Identify which cell holds the provided text, then report its (X, Y) central coordinate. 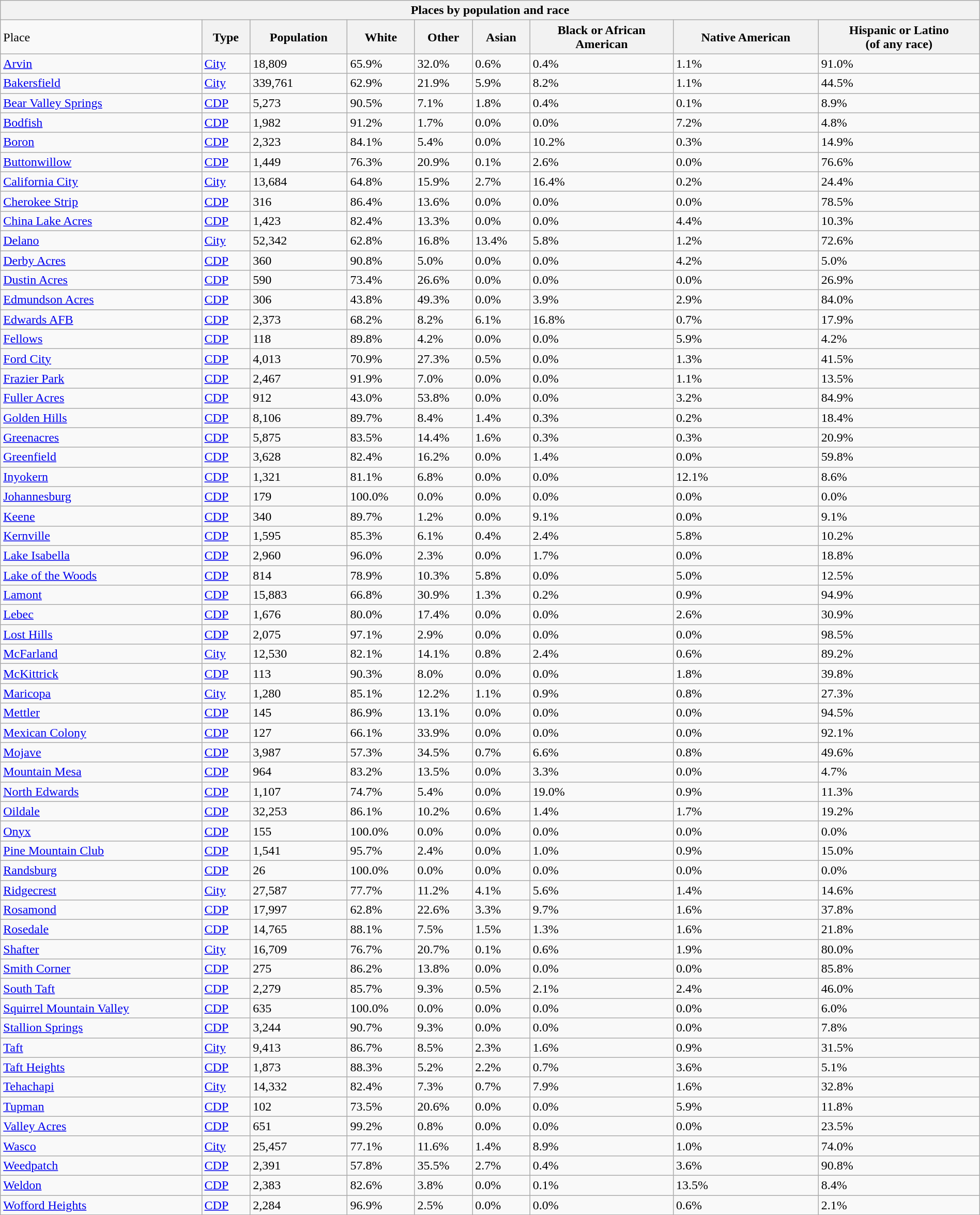
9.7% (602, 910)
814 (299, 575)
Maricopa (101, 693)
340 (299, 516)
37.8% (899, 910)
91.0% (899, 64)
11.2% (443, 890)
8.5% (443, 1047)
84.9% (899, 398)
Onyx (101, 831)
North Edwards (101, 792)
90.3% (381, 674)
Rosedale (101, 930)
Randsburg (101, 870)
179 (299, 496)
2,383 (299, 1185)
90.7% (381, 1028)
Frazier Park (101, 378)
14,765 (299, 930)
2,467 (299, 378)
81.1% (381, 477)
18,809 (299, 64)
5,875 (299, 437)
32.8% (899, 1087)
99.2% (381, 1126)
27,587 (299, 890)
Oildale (101, 811)
635 (299, 1008)
Greenfield (101, 457)
33.9% (443, 733)
12.5% (899, 575)
Tehachapi (101, 1087)
20.7% (443, 949)
14.9% (899, 142)
98.5% (899, 634)
1,107 (299, 792)
5.1% (899, 1067)
118 (299, 339)
16,709 (299, 949)
66.1% (381, 733)
3,628 (299, 457)
Arvin (101, 64)
Lebec (101, 615)
Native American (745, 37)
590 (299, 280)
Hispanic or Latino(of any race) (899, 37)
53.8% (443, 398)
Bakersfield (101, 83)
145 (299, 713)
Mettler (101, 713)
85.7% (381, 989)
90.5% (381, 103)
Derby Acres (101, 260)
Fellows (101, 339)
85.1% (381, 693)
Cherokee Strip (101, 201)
651 (299, 1126)
21.8% (899, 930)
88.1% (381, 930)
Greenacres (101, 437)
Johannesburg (101, 496)
32,253 (299, 811)
2,373 (299, 320)
1,321 (299, 477)
Keene (101, 516)
Lake Isabella (101, 555)
2,075 (299, 634)
9,413 (299, 1047)
2.5% (443, 1205)
13.4% (501, 240)
92.1% (899, 733)
Places by population and race (490, 10)
23.5% (899, 1126)
306 (299, 300)
1,541 (299, 850)
China Lake Acres (101, 221)
68.2% (381, 320)
5,273 (299, 103)
21.9% (443, 83)
46.0% (899, 989)
6.6% (602, 752)
South Taft (101, 989)
49.6% (899, 752)
Golden Hills (101, 418)
86.7% (381, 1047)
4,013 (299, 359)
95.7% (381, 850)
17.4% (443, 615)
74.0% (899, 1146)
7.0% (443, 378)
15,883 (299, 595)
7.5% (443, 930)
57.3% (381, 752)
82.1% (381, 654)
360 (299, 260)
11.8% (899, 1106)
41.5% (899, 359)
Smith Corner (101, 969)
White (381, 37)
Fuller Acres (101, 398)
65.9% (381, 64)
7.8% (899, 1028)
85.3% (381, 536)
14.4% (443, 437)
4.1% (501, 890)
5.2% (443, 1067)
94.5% (899, 713)
20.6% (443, 1106)
78.9% (381, 575)
76.3% (381, 162)
35.5% (443, 1165)
59.8% (899, 457)
Boron (101, 142)
76.6% (899, 162)
14.1% (443, 654)
Ridgecrest (101, 890)
1,873 (299, 1067)
Delano (101, 240)
77.1% (381, 1146)
22.6% (443, 910)
17,997 (299, 910)
3.2% (745, 398)
Other (443, 37)
Mountain Mesa (101, 772)
3.9% (602, 300)
24.4% (899, 181)
77.7% (381, 890)
43.0% (381, 398)
Ford City (101, 359)
31.5% (899, 1047)
15.0% (899, 850)
12,530 (299, 654)
12.1% (745, 477)
Mexican Colony (101, 733)
97.1% (381, 634)
1,449 (299, 162)
7.1% (443, 103)
25,457 (299, 1146)
7.9% (602, 1087)
316 (299, 201)
964 (299, 772)
1,423 (299, 221)
Taft (101, 1047)
8,106 (299, 418)
Lamont (101, 595)
127 (299, 733)
52,342 (299, 240)
Inyokern (101, 477)
16.2% (443, 457)
26.6% (443, 280)
8.0% (443, 674)
Buttonwillow (101, 162)
6.8% (443, 477)
96.9% (381, 1205)
86.2% (381, 969)
83.5% (381, 437)
Weldon (101, 1185)
Squirrel Mountain Valley (101, 1008)
64.8% (381, 181)
155 (299, 831)
82.6% (381, 1185)
2,279 (299, 989)
Valley Acres (101, 1126)
11.6% (443, 1146)
1.5% (501, 930)
84.1% (381, 142)
Edmundson Acres (101, 300)
1,280 (299, 693)
83.2% (381, 772)
1,595 (299, 536)
78.5% (899, 201)
Mojave (101, 752)
19.0% (602, 792)
Stallion Springs (101, 1028)
96.0% (381, 555)
3,987 (299, 752)
Lake of the Woods (101, 575)
Wasco (101, 1146)
39.8% (899, 674)
Dustin Acres (101, 280)
4.4% (745, 221)
17.9% (899, 320)
18.8% (899, 555)
89.2% (899, 654)
Place (101, 37)
43.8% (381, 300)
Bear Valley Springs (101, 103)
Taft Heights (101, 1067)
13,684 (299, 181)
Bodfish (101, 123)
12.2% (443, 693)
86.1% (381, 811)
19.2% (899, 811)
15.9% (443, 181)
74.7% (381, 792)
66.8% (381, 595)
4.8% (899, 123)
16.4% (602, 181)
4.7% (899, 772)
14.6% (899, 890)
86.4% (381, 201)
Shafter (101, 949)
32.0% (443, 64)
2,391 (299, 1165)
Wofford Heights (101, 1205)
13.3% (443, 221)
89.8% (381, 339)
72.6% (899, 240)
73.5% (381, 1106)
91.2% (381, 123)
84.0% (899, 300)
Population (299, 37)
Weedpatch (101, 1165)
2,323 (299, 142)
339,761 (299, 83)
70.9% (381, 359)
88.3% (381, 1067)
275 (299, 969)
Lost Hills (101, 634)
86.9% (381, 713)
Pine Mountain Club (101, 850)
Type (226, 37)
1.9% (745, 949)
57.8% (381, 1165)
Asian (501, 37)
McFarland (101, 654)
113 (299, 674)
14,332 (299, 1087)
Rosamond (101, 910)
8.6% (899, 477)
94.9% (899, 595)
102 (299, 1106)
13.8% (443, 969)
26 (299, 870)
1,982 (299, 123)
3,244 (299, 1028)
85.8% (899, 969)
18.4% (899, 418)
7.3% (443, 1087)
13.1% (443, 713)
2,284 (299, 1205)
11.3% (899, 792)
91.9% (381, 378)
Black or AfricanAmerican (602, 37)
5.6% (602, 890)
Kernville (101, 536)
California City (101, 181)
73.4% (381, 280)
44.5% (899, 83)
62.9% (381, 83)
3.8% (443, 1185)
McKittrick (101, 674)
1,676 (299, 615)
2,960 (299, 555)
49.3% (443, 300)
Edwards AFB (101, 320)
26.9% (899, 280)
7.2% (745, 123)
13.6% (443, 201)
Tupman (101, 1106)
34.5% (443, 752)
912 (299, 398)
2.2% (501, 1067)
6.0% (899, 1008)
76.7% (381, 949)
